Return (X, Y) of the center of cell containing provided text 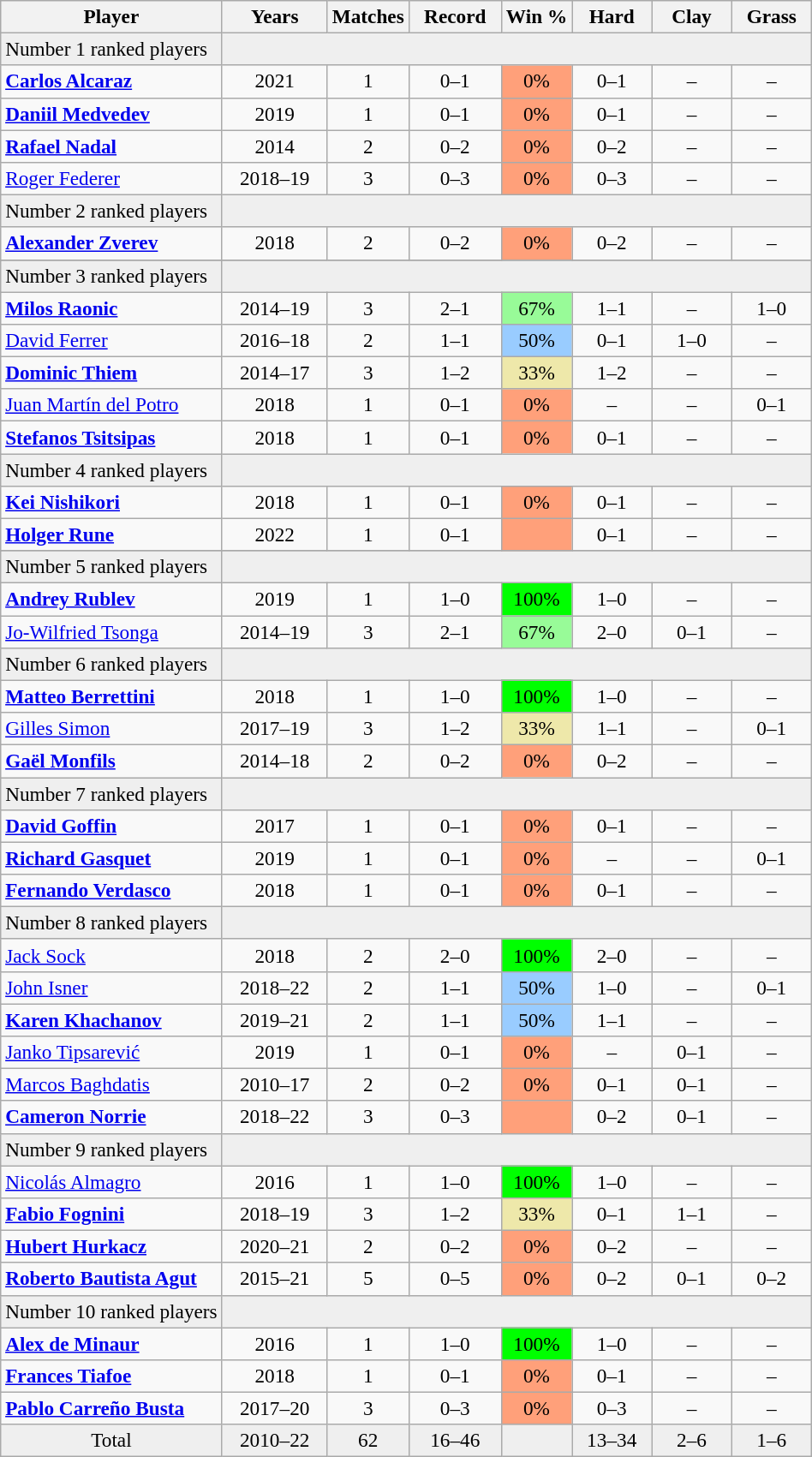
2014–18 (274, 761)
2014 (274, 146)
Number 7 ranked players (111, 793)
2017 (274, 826)
Richard Gasquet (111, 858)
Karen Khachanov (111, 1019)
Jo-Wilfried Tsonga (111, 631)
David Ferrer (111, 340)
Frances Tiafoe (111, 1376)
1–6 (771, 1441)
Number 3 ranked players (111, 276)
Clay (692, 16)
Gaël Monfils (111, 761)
Roger Federer (111, 178)
Nicolás Almagro (111, 1181)
2016–18 (274, 340)
Hard (612, 16)
62 (368, 1441)
Gilles Simon (111, 728)
Holger Rune (111, 534)
Alexander Zverev (111, 243)
Fernando Verdasco (111, 890)
Years (274, 16)
Number 9 ranked players (111, 1149)
David Goffin (111, 826)
Rafael Nadal (111, 146)
Player (111, 16)
Milos Raonic (111, 308)
Win % (536, 16)
Number 8 ranked players (111, 923)
Cameron Norrie (111, 1117)
Hubert Hurkacz (111, 1246)
Dominic Thiem (111, 373)
Kei Nishikori (111, 502)
Andrey Rublev (111, 599)
Number 10 ranked players (111, 1311)
Pablo Carreño Busta (111, 1408)
2017–19 (274, 728)
2014–17 (274, 373)
2017–20 (274, 1408)
Daniil Medvedev (111, 114)
Stefanos Tsitsipas (111, 437)
Alex de Minaur (111, 1343)
2010–22 (274, 1441)
Number 5 ranked players (111, 567)
2010–17 (274, 1084)
Number 1 ranked players (111, 49)
Fabio Fognini (111, 1214)
Carlos Alcaraz (111, 81)
16–46 (455, 1441)
5 (368, 1279)
John Isner (111, 988)
0–5 (455, 1279)
13–34 (612, 1441)
Juan Martín del Potro (111, 405)
Number 2 ranked players (111, 211)
2022 (274, 534)
Matteo Berrettini (111, 696)
2019–21 (274, 1019)
2021 (274, 81)
2020–21 (274, 1246)
Grass (771, 16)
2–6 (692, 1441)
Number 6 ranked players (111, 664)
Janko Tipsarević (111, 1052)
Marcos Baghdatis (111, 1084)
Total (111, 1441)
Record (455, 16)
Number 4 ranked players (111, 469)
Matches (368, 16)
Jack Sock (111, 955)
Roberto Bautista Agut (111, 1279)
2015–21 (274, 1279)
